From the cell containing the given text, extract its center point as (X, Y) coordinate. 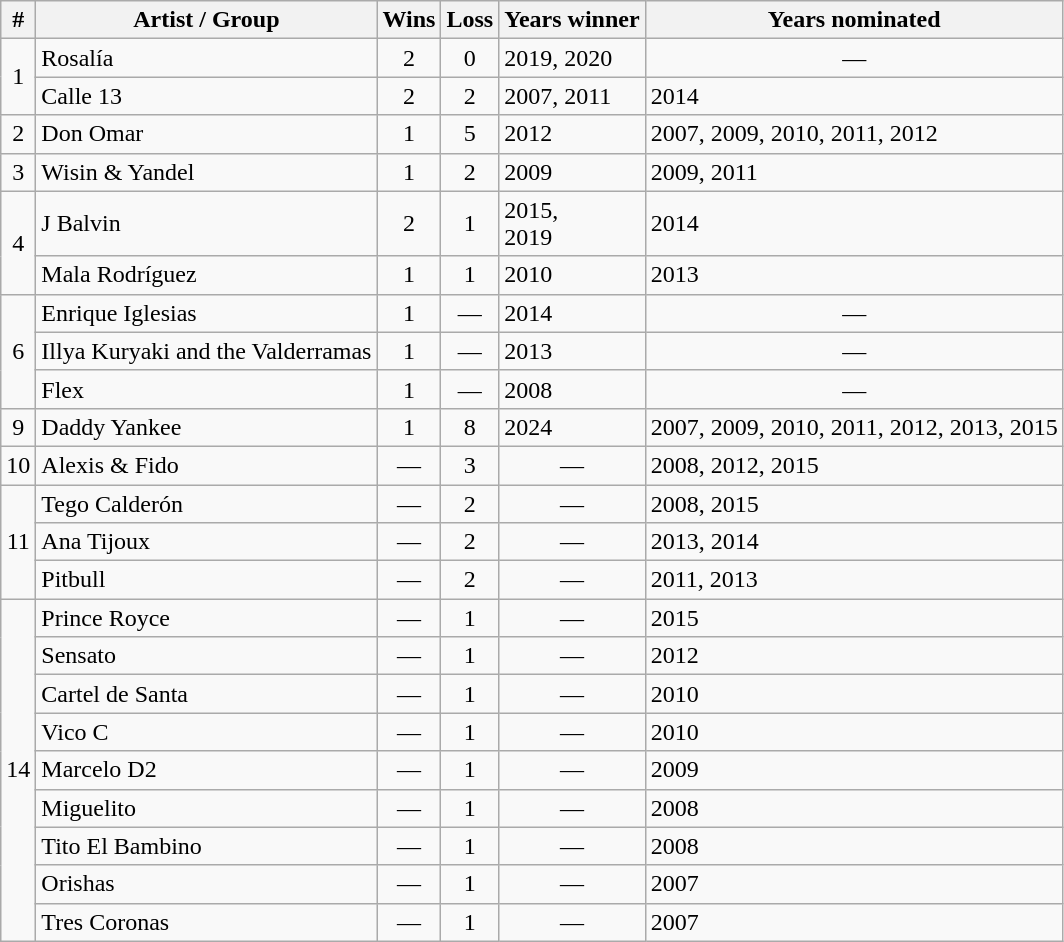
Marcelo D2 (206, 770)
Tres Coronas (206, 922)
4 (18, 242)
Orishas (206, 884)
Loss (470, 20)
Alexis & Fido (206, 465)
Prince Royce (206, 618)
11 (18, 541)
5 (470, 134)
Flex (206, 389)
2015 (854, 618)
Artist / Group (206, 20)
Wisin & Yandel (206, 172)
# (18, 20)
Rosalía (206, 58)
2024 (572, 427)
Daddy Yankee (206, 427)
8 (470, 427)
2007, 2009, 2010, 2011, 2012, 2013, 2015 (854, 427)
Years winner (572, 20)
9 (18, 427)
2015,2019 (572, 224)
2013, 2014 (854, 542)
Wins (409, 20)
2008, 2012, 2015 (854, 465)
Tego Calderón (206, 503)
Don Omar (206, 134)
Ana Tijoux (206, 542)
2007, 2009, 2010, 2011, 2012 (854, 134)
0 (470, 58)
Sensato (206, 656)
Illya Kuryaki and the Valderramas (206, 351)
2019, 2020 (572, 58)
Tito El Bambino (206, 846)
Pitbull (206, 580)
2009, 2011 (854, 172)
2008, 2015 (854, 503)
Calle 13 (206, 96)
Vico C (206, 732)
Enrique Iglesias (206, 313)
Mala Rodríguez (206, 275)
Years nominated (854, 20)
J Balvin (206, 224)
2007, 2011 (572, 96)
14 (18, 770)
Cartel de Santa (206, 694)
2011, 2013 (854, 580)
10 (18, 465)
6 (18, 351)
Miguelito (206, 808)
